Extract the [X, Y] coordinate from the center of the cell holding the provided text.  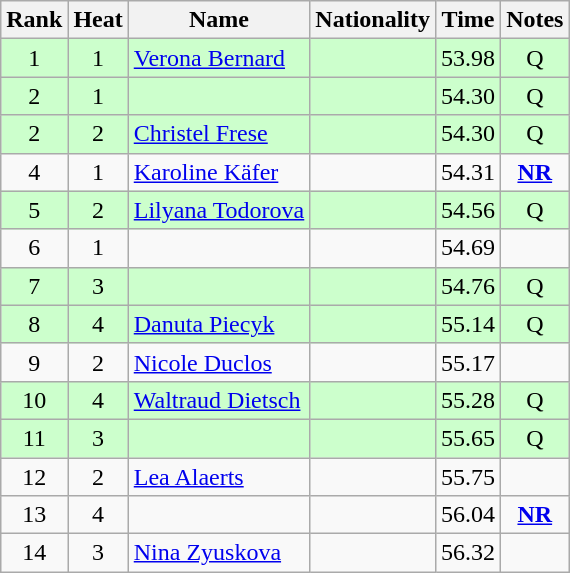
Name [219, 20]
Heat [98, 20]
Waltraud Dietsch [219, 400]
Rank [34, 20]
14 [34, 553]
55.28 [468, 400]
53.98 [468, 58]
55.17 [468, 362]
11 [34, 438]
56.32 [468, 553]
Nicole Duclos [219, 362]
Karoline Käfer [219, 172]
Lilyana Todorova [219, 210]
54.56 [468, 210]
10 [34, 400]
12 [34, 477]
7 [34, 286]
54.69 [468, 248]
Danuta Piecyk [219, 324]
54.31 [468, 172]
56.04 [468, 515]
Lea Alaerts [219, 477]
Time [468, 20]
55.65 [468, 438]
6 [34, 248]
5 [34, 210]
8 [34, 324]
55.14 [468, 324]
9 [34, 362]
55.75 [468, 477]
Notes [535, 20]
Christel Frese [219, 134]
Nationality [373, 20]
Nina Zyuskova [219, 553]
13 [34, 515]
54.76 [468, 286]
Verona Bernard [219, 58]
